Locate the cell with the specified text and output its (x, y) center coordinate. 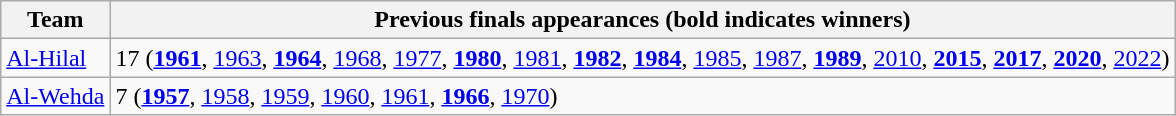
17 (1961, 1963, 1964, 1968, 1977, 1980, 1981, 1982, 1984, 1985, 1987, 1989, 2010, 2015, 2017, 2020, 2022) (642, 58)
Al-Hilal (56, 58)
7 (1957, 1958, 1959, 1960, 1961, 1966, 1970) (642, 96)
Previous finals appearances (bold indicates winners) (642, 20)
Al-Wehda (56, 96)
Team (56, 20)
